Determine the [x, y] coordinate at the center of the cell enclosing the given text.  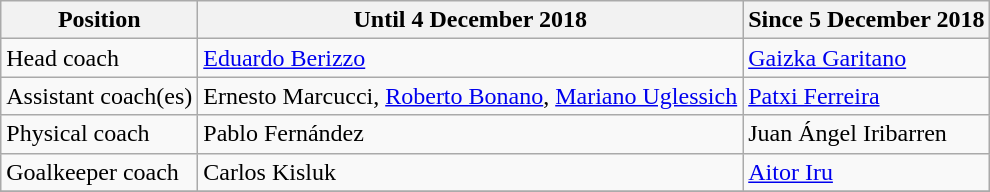
Carlos Kisluk [470, 172]
Position [100, 20]
Ernesto Marcucci, Roberto Bonano, Mariano Uglessich [470, 96]
Gaizka Garitano [866, 58]
Goalkeeper coach [100, 172]
Until 4 December 2018 [470, 20]
Aitor Iru [866, 172]
Head coach [100, 58]
Patxi Ferreira [866, 96]
Physical coach [100, 134]
Assistant coach(es) [100, 96]
Pablo Fernández [470, 134]
Juan Ángel Iribarren [866, 134]
Eduardo Berizzo [470, 58]
Since 5 December 2018 [866, 20]
